Scan for the cell matching the given text and deliver its [x, y] coordinate at center. 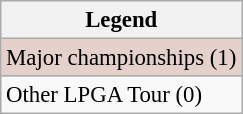
Other LPGA Tour (0) [122, 95]
Major championships (1) [122, 58]
Legend [122, 20]
